Pinpoint the cell where the given text exists, returning its [X, Y] midpoint coordinate. 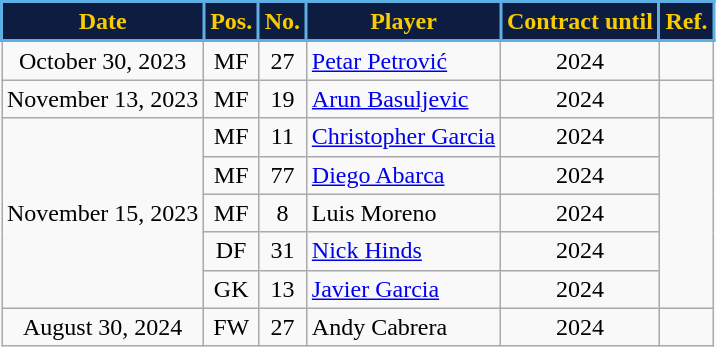
77 [282, 175]
October 30, 2023 [103, 60]
August 30, 2024 [103, 327]
Player [403, 22]
Andy Cabrera [403, 327]
November 15, 2023 [103, 213]
13 [282, 289]
Nick Hinds [403, 251]
Arun Basuljevic [403, 99]
November 13, 2023 [103, 99]
Contract until [580, 22]
Christopher Garcia [403, 137]
GK [232, 289]
19 [282, 99]
No. [282, 22]
11 [282, 137]
FW [232, 327]
Javier Garcia [403, 289]
Pos. [232, 22]
Luis Moreno [403, 213]
31 [282, 251]
8 [282, 213]
Petar Petrović [403, 60]
DF [232, 251]
Ref. [686, 22]
Date [103, 22]
Diego Abarca [403, 175]
